Extract the (X, Y) coordinate from the center of the cell holding the provided text.  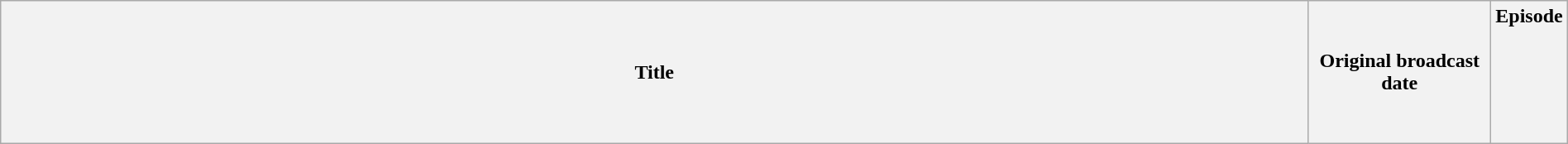
Episode (1529, 73)
Original broadcast date (1399, 73)
Title (655, 73)
